Locate the cell with the specified text and output its (X, Y) center coordinate. 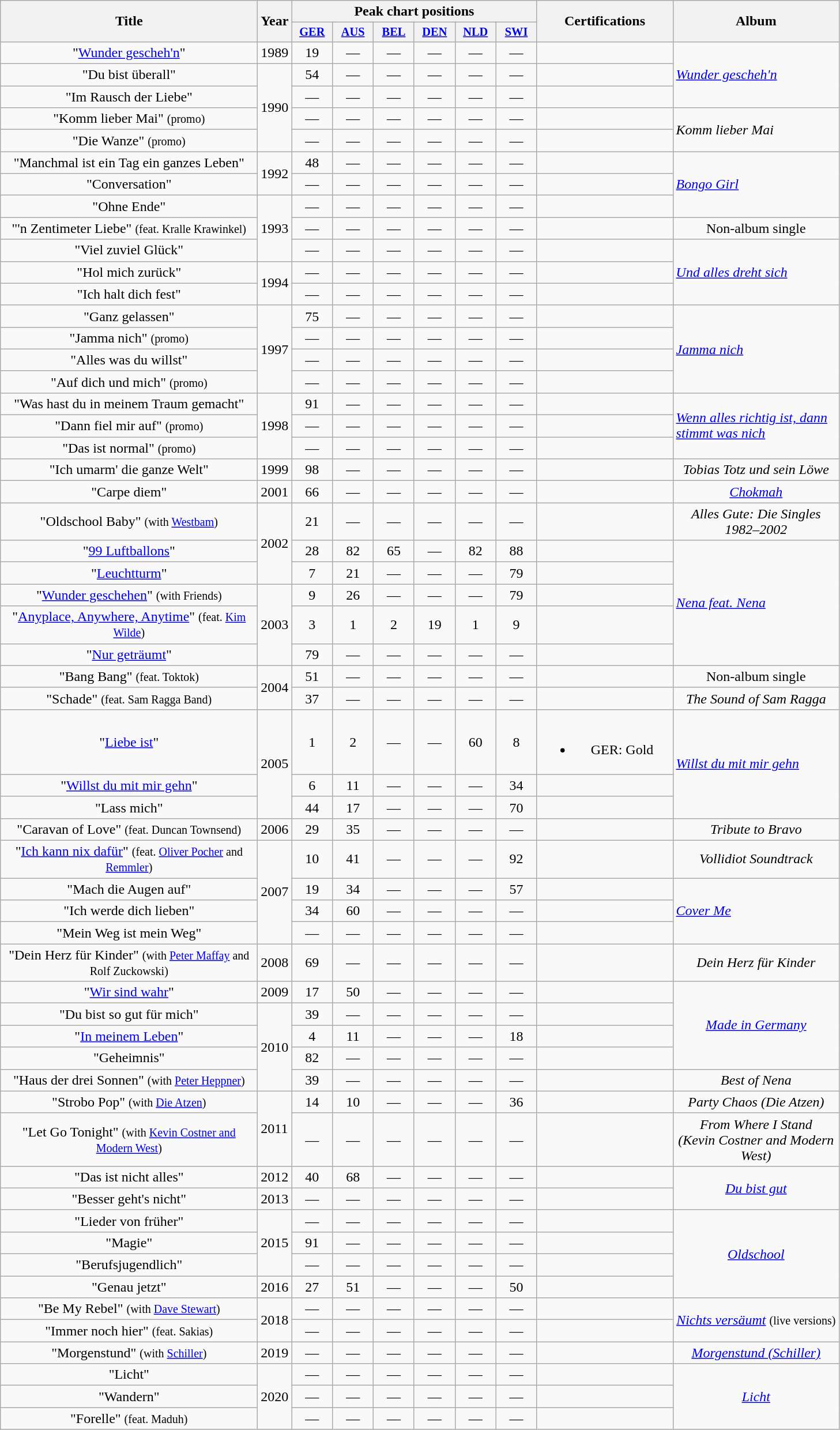
The Sound of Sam Ragga (756, 698)
"Die Wanze" (promo) (129, 141)
37 (312, 698)
GER (312, 32)
"Magie" (129, 1243)
27 (312, 1287)
Party Chaos (Die Atzen) (756, 1102)
"99 Luftballons" (129, 551)
"Im Rausch der Liebe" (129, 97)
Year (274, 21)
Oldschool (756, 1254)
"Immer noch hier" (feat. Sakias) (129, 1331)
2016 (274, 1287)
"Viel zuviel Glück" (129, 250)
2009 (274, 992)
2007 (274, 893)
40 (312, 1177)
"Mein Weg ist mein Weg" (129, 933)
1999 (274, 470)
"Strobo Pop" (with Die Atzen) (129, 1102)
2008 (274, 963)
65 (394, 551)
"In meinem Leben" (129, 1036)
2020 (274, 1397)
Peak chart positions (414, 12)
88 (517, 551)
70 (517, 807)
75 (312, 316)
Bongo Girl (756, 185)
"Wunder geschehen" (with Friends) (129, 595)
1994 (274, 283)
Cover Me (756, 911)
GER: Gold (605, 742)
2019 (274, 1353)
35 (353, 829)
"Willst du mit mir gehn" (129, 785)
Nena feat. Nena (756, 603)
"Komm lieber Mai" (promo) (129, 119)
44 (312, 807)
2006 (274, 829)
"Ich umarm' die ganze Welt" (129, 470)
Willst du mit mir gehn (756, 763)
Du bist gut (756, 1188)
BEL (394, 32)
"'n Zentimeter Liebe" (feat. Kralle Krawinkel) (129, 228)
4 (312, 1036)
2013 (274, 1199)
48 (312, 163)
2012 (274, 1177)
"Ohne Ende" (129, 206)
"Du bist so gut für mich" (129, 1014)
"Besser geht's nicht" (129, 1199)
"Ich kann nix dafür" (feat. Oliver Pocher and Remmler) (129, 859)
Made in Germany (756, 1025)
DEN (435, 32)
"Manchmal ist ein Tag ein ganzes Leben" (129, 163)
2015 (274, 1243)
36 (517, 1102)
Tobias Totz und sein Löwe (756, 470)
2011 (274, 1128)
Tribute to Bravo (756, 829)
"Das ist normal" (promo) (129, 448)
2002 (274, 543)
"Liebe ist" (129, 742)
2003 (274, 625)
18 (517, 1036)
"Haus der drei Sonnen" (with Peter Heppner) (129, 1080)
68 (353, 1177)
"Was hast du in meinem Traum gemacht" (129, 404)
26 (353, 595)
29 (312, 829)
"Lieder von früher" (129, 1221)
7 (312, 573)
AUS (353, 32)
"Alles was du willst" (129, 360)
Licht (756, 1397)
NLD (475, 32)
54 (312, 75)
1990 (274, 108)
Certifications (605, 21)
1993 (274, 228)
"Leuchtturm" (129, 573)
"Wir sind wahr" (129, 992)
1992 (274, 174)
Jamma nich (756, 349)
1989 (274, 52)
Wunder gescheh'n (756, 74)
"Wandern" (129, 1397)
2018 (274, 1320)
"Geheimnis" (129, 1058)
Morgenstund (Schiller) (756, 1353)
1997 (274, 349)
Best of Nena (756, 1080)
Title (129, 21)
"Conversation" (129, 185)
28 (312, 551)
"Berufsjugendlich" (129, 1265)
2004 (274, 687)
Dein Herz für Kinder (756, 963)
"Bang Bang" (feat. Toktok) (129, 676)
14 (312, 1102)
41 (353, 859)
"Genau jetzt" (129, 1287)
"Ich halt dich fest" (129, 294)
"Oldschool Baby" (with Westbam) (129, 521)
2001 (274, 492)
Chokmah (756, 492)
3 (312, 625)
"Let Go Tonight" (with Kevin Costner and Modern West) (129, 1139)
"Wunder gescheh'n" (129, 52)
2010 (274, 1047)
"Be My Rebel" (with Dave Stewart) (129, 1309)
"Hol mich zurück" (129, 272)
57 (517, 889)
"Ganz gelassen" (129, 316)
6 (312, 785)
98 (312, 470)
"Ich werde dich lieben" (129, 911)
"Das ist nicht alles" (129, 1177)
"Caravan of Love" (feat. Duncan Townsend) (129, 829)
"Forelle" (feat. Maduh) (129, 1418)
1998 (274, 426)
"Carpe diem" (129, 492)
SWI (517, 32)
8 (517, 742)
"Jamma nich" (promo) (129, 338)
"Dein Herz für Kinder" (with Peter Maffay and Rolf Zuckowski) (129, 963)
"Licht" (129, 1375)
"Lass mich" (129, 807)
Alles Gute: Die Singles 1982–2002 (756, 521)
"Morgenstund" (with Schiller) (129, 1353)
"Anyplace, Anywhere, Anytime" (feat. Kim Wilde) (129, 625)
66 (312, 492)
92 (517, 859)
2005 (274, 763)
"Auf dich und mich" (promo) (129, 382)
Komm lieber Mai (756, 130)
"Mach die Augen auf" (129, 889)
69 (312, 963)
"Schade" (feat. Sam Ragga Band) (129, 698)
Vollidiot Soundtrack (756, 859)
From Where I Stand (Kevin Costner and Modern West) (756, 1139)
"Dann fiel mir auf" (promo) (129, 426)
"Du bist überall" (129, 75)
Album (756, 21)
"Nur geträumt" (129, 654)
Wenn alles richtig ist, dann stimmt was nich (756, 426)
Und alles dreht sich (756, 272)
Nichts versäumt (live versions) (756, 1320)
